Provide the (X, Y) coordinate of the cell's center where the given text is located.  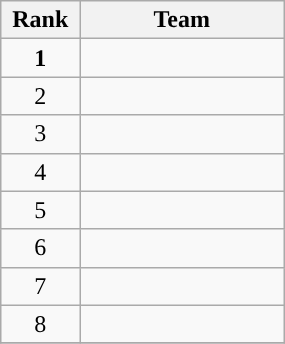
6 (40, 248)
7 (40, 286)
1 (40, 58)
4 (40, 172)
Rank (40, 20)
8 (40, 324)
5 (40, 210)
Team (182, 20)
3 (40, 134)
2 (40, 96)
